Find where the given text appears and provide that cell's center as [X, Y] coordinate. 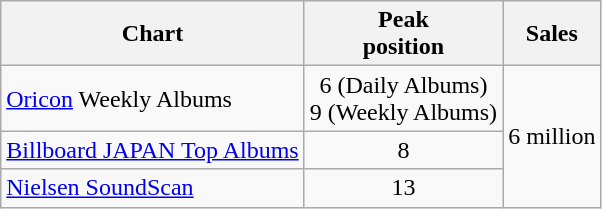
Peakposition [403, 34]
Nielsen SoundScan [152, 188]
Billboard JAPAN Top Albums [152, 150]
8 [403, 150]
Oricon Weekly Albums [152, 98]
Chart [152, 34]
6 million [552, 136]
13 [403, 188]
Sales [552, 34]
6 (Daily Albums)9 (Weekly Albums) [403, 98]
